Identify which cell holds the provided text, then report its [X, Y] central coordinate. 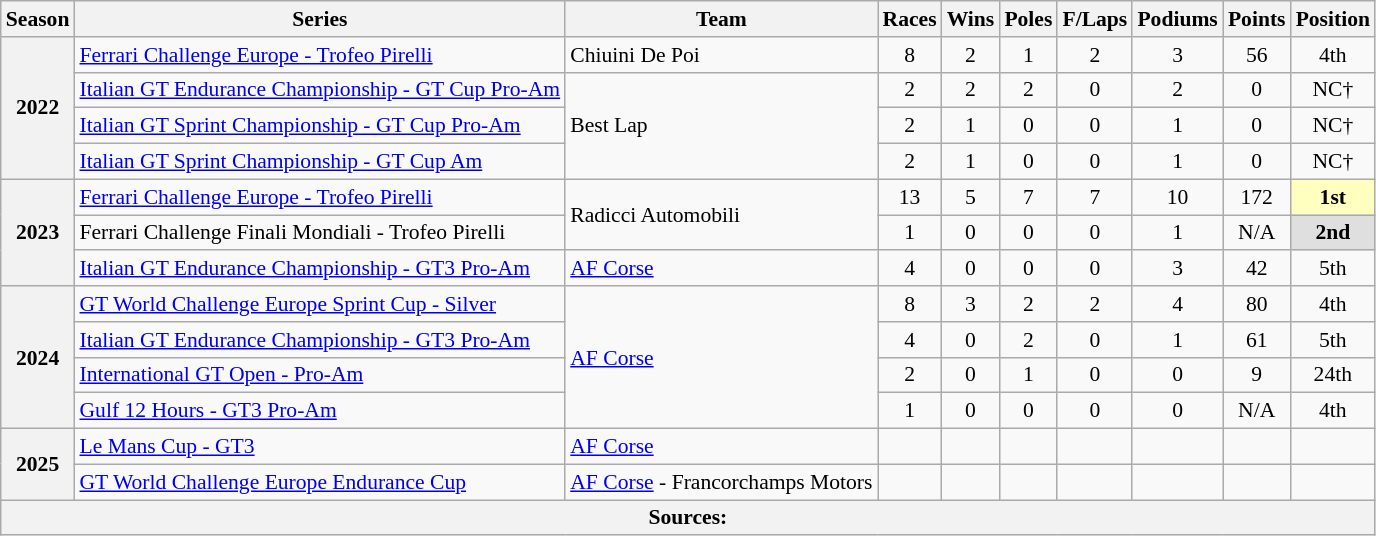
1st [1333, 197]
Poles [1028, 19]
Sources: [688, 518]
9 [1257, 375]
2nd [1333, 233]
172 [1257, 197]
Season [38, 19]
International GT Open - Pro-Am [320, 375]
24th [1333, 375]
GT World Challenge Europe Sprint Cup - Silver [320, 304]
Ferrari Challenge Finali Mondiali - Trofeo Pirelli [320, 233]
Position [1333, 19]
Podiums [1178, 19]
GT World Challenge Europe Endurance Cup [320, 482]
5 [971, 197]
13 [910, 197]
Series [320, 19]
Italian GT Sprint Championship - GT Cup Pro-Am [320, 126]
Italian GT Endurance Championship - GT Cup Pro-Am [320, 90]
Gulf 12 Hours - GT3 Pro-Am [320, 411]
2025 [38, 464]
Team [721, 19]
Radicci Automobili [721, 214]
Le Mans Cup - GT3 [320, 447]
Best Lap [721, 126]
Races [910, 19]
2022 [38, 108]
80 [1257, 304]
56 [1257, 55]
10 [1178, 197]
42 [1257, 269]
2024 [38, 357]
Italian GT Sprint Championship - GT Cup Am [320, 162]
AF Corse - Francorchamps Motors [721, 482]
F/Laps [1094, 19]
Wins [971, 19]
2023 [38, 232]
Chiuini De Poi [721, 55]
61 [1257, 340]
Points [1257, 19]
